Identify which cell holds the provided text, then report its [x, y] central coordinate. 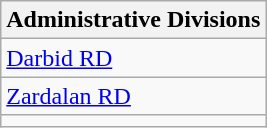
Darbid RD [134, 58]
Zardalan RD [134, 96]
Administrative Divisions [134, 20]
